Find where the given text appears and provide that cell's center as (X, Y) coordinate. 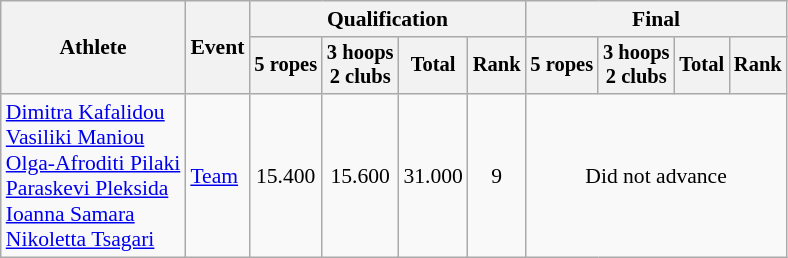
Qualification (387, 19)
31.000 (432, 176)
Team (217, 176)
Did not advance (656, 176)
9 (497, 176)
Dimitra KafalidouVasiliki ManiouOlga-Afroditi PilakiParaskevi PleksidaIoanna SamaraNikoletta Tsagari (94, 176)
Event (217, 48)
Athlete (94, 48)
15.400 (286, 176)
Final (656, 19)
15.600 (360, 176)
